Locate the cell with the specified text and output its [x, y] center coordinate. 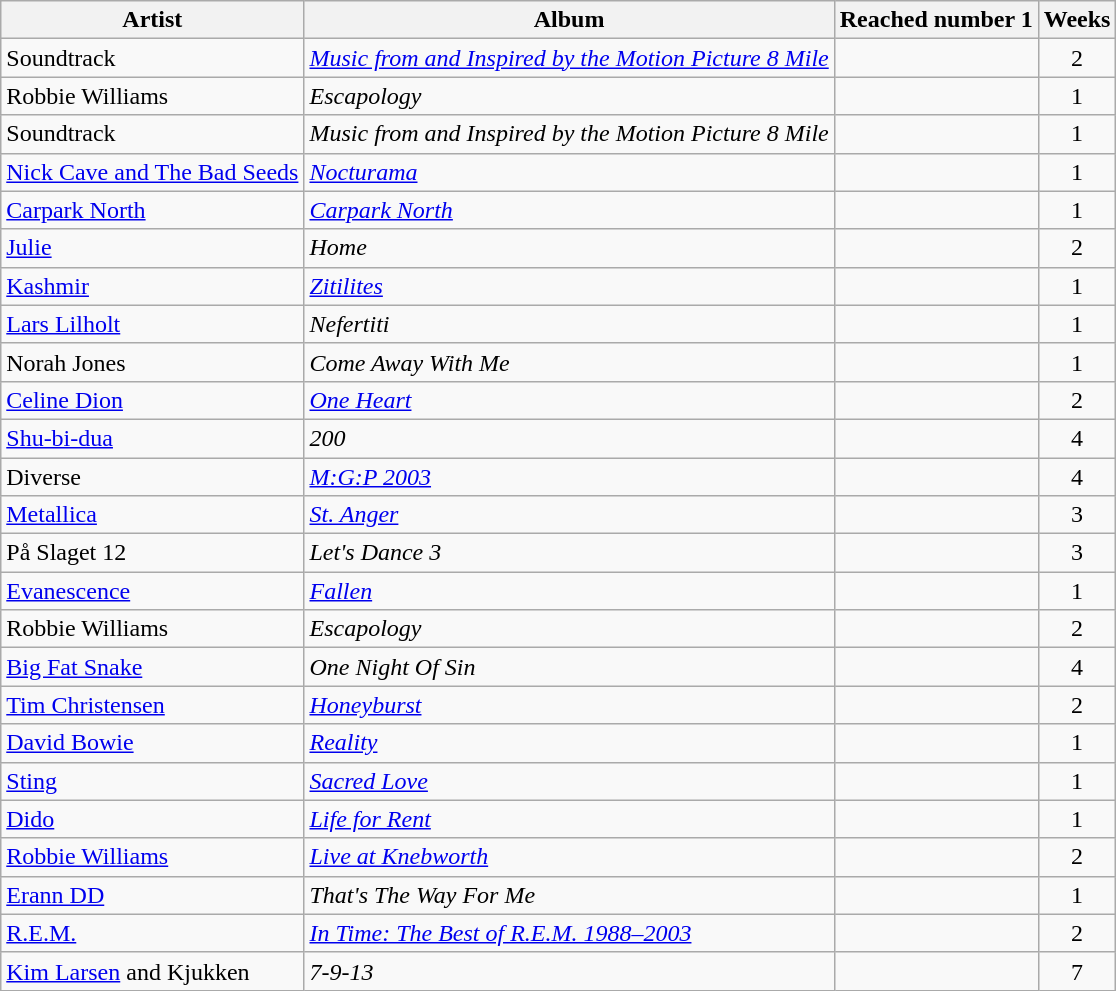
Fallen [569, 591]
Julie [152, 248]
In Time: The Best of R.E.M. 1988–2003 [569, 933]
Sting [152, 781]
David Bowie [152, 743]
Artist [152, 20]
200 [569, 438]
Home [569, 248]
Life for Rent [569, 819]
One Night Of Sin [569, 667]
One Heart [569, 400]
Norah Jones [152, 362]
Come Away With Me [569, 362]
7-9-13 [569, 971]
Evanescence [152, 591]
Lars Lilholt [152, 324]
Nick Cave and The Bad Seeds [152, 172]
Dido [152, 819]
7 [1077, 971]
På Slaget 12 [152, 553]
Kashmir [152, 286]
Let's Dance 3 [569, 553]
Tim Christensen [152, 705]
Big Fat Snake [152, 667]
Honeyburst [569, 705]
That's The Way For Me [569, 895]
Zitilites [569, 286]
Album [569, 20]
Reached number 1 [936, 20]
Weeks [1077, 20]
Live at Knebworth [569, 857]
M:G:P 2003 [569, 477]
Nocturama [569, 172]
Shu-bi-dua [152, 438]
Metallica [152, 515]
Erann DD [152, 895]
R.E.M. [152, 933]
Sacred Love [569, 781]
Kim Larsen and Kjukken [152, 971]
Reality [569, 743]
Nefertiti [569, 324]
Diverse [152, 477]
Celine Dion [152, 400]
St. Anger [569, 515]
